Extract the [X, Y] coordinate from the center of the cell holding the provided text.  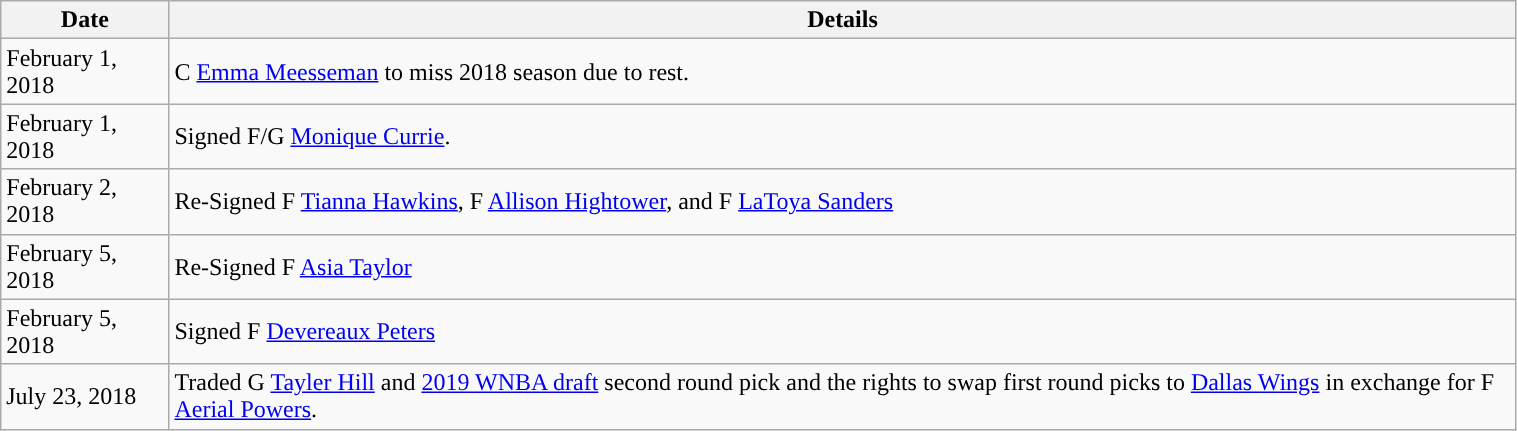
Signed F/G Monique Currie. [842, 136]
Date [85, 20]
Signed F Devereaux Peters [842, 332]
Re-Signed F Asia Taylor [842, 266]
Details [842, 20]
C Emma Meesseman to miss 2018 season due to rest. [842, 72]
Traded G Tayler Hill and 2019 WNBA draft second round pick and the rights to swap first round picks to Dallas Wings in exchange for F Aerial Powers. [842, 396]
February 2, 2018 [85, 202]
Re-Signed F Tianna Hawkins, F Allison Hightower, and F LaToya Sanders [842, 202]
July 23, 2018 [85, 396]
